Identify which cell holds the provided text, then report its (X, Y) central coordinate. 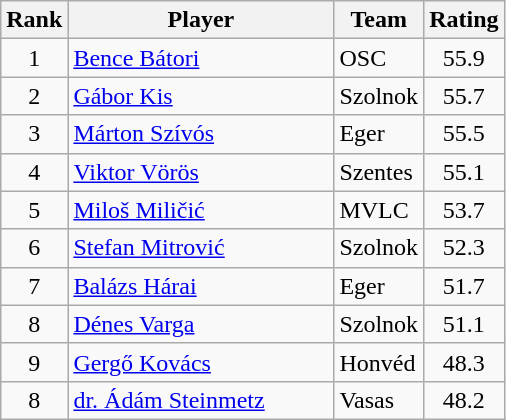
Rating (464, 20)
Viktor Vörös (201, 172)
7 (34, 286)
MVLC (379, 210)
48.3 (464, 362)
52.3 (464, 248)
55.7 (464, 96)
Miloš Miličić (201, 210)
Gergő Kovács (201, 362)
1 (34, 58)
53.7 (464, 210)
51.1 (464, 324)
5 (34, 210)
Rank (34, 20)
9 (34, 362)
48.2 (464, 400)
Szentes (379, 172)
Player (201, 20)
Vasas (379, 400)
6 (34, 248)
Márton Szívós (201, 134)
51.7 (464, 286)
Bence Bátori (201, 58)
55.9 (464, 58)
Balázs Hárai (201, 286)
2 (34, 96)
Honvéd (379, 362)
dr. Ádám Steinmetz (201, 400)
Stefan Mitrović (201, 248)
Gábor Kis (201, 96)
Dénes Varga (201, 324)
4 (34, 172)
3 (34, 134)
55.5 (464, 134)
Team (379, 20)
OSC (379, 58)
55.1 (464, 172)
